Extract the (x, y) coordinate from the center of the cell holding the provided text.  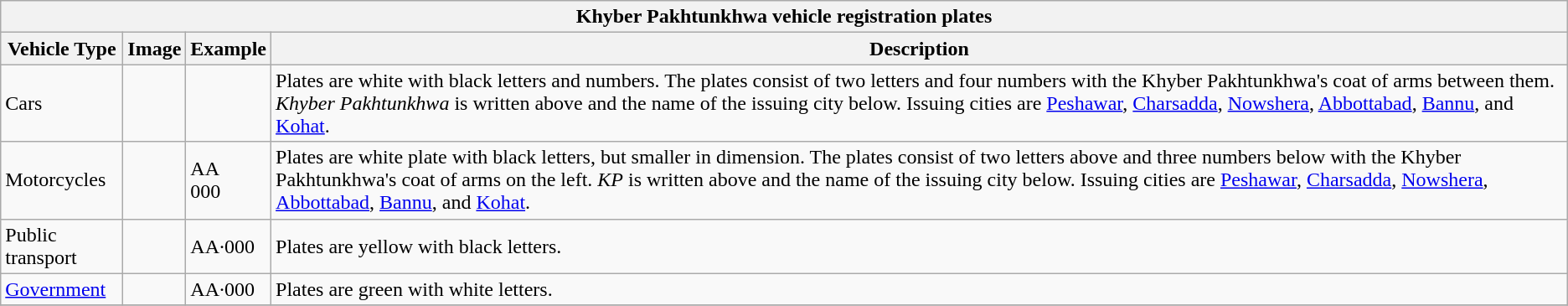
Plates are green with white letters. (920, 289)
AA000 (229, 180)
Cars (62, 103)
Example (229, 49)
Image (154, 49)
Motorcycles (62, 180)
Plates are yellow with black letters. (920, 246)
Description (920, 49)
Public transport (62, 246)
Khyber Pakhtunkhwa vehicle registration plates (784, 17)
Government (62, 289)
Vehicle Type (62, 49)
